Return the [x, y] coordinate for the center point of the cell that contains the specified text.  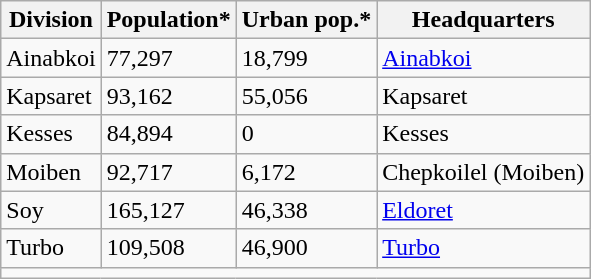
Moiben [51, 172]
165,127 [168, 210]
18,799 [306, 58]
Division [51, 20]
Headquarters [484, 20]
Soy [51, 210]
93,162 [168, 96]
84,894 [168, 134]
46,900 [306, 248]
109,508 [168, 248]
77,297 [168, 58]
6,172 [306, 172]
55,056 [306, 96]
0 [306, 134]
46,338 [306, 210]
92,717 [168, 172]
Urban pop.* [306, 20]
Eldoret [484, 210]
Population* [168, 20]
Chepkoilel (Moiben) [484, 172]
